Capture the cell that displays the provided text and extract its [x, y] central coordinate. 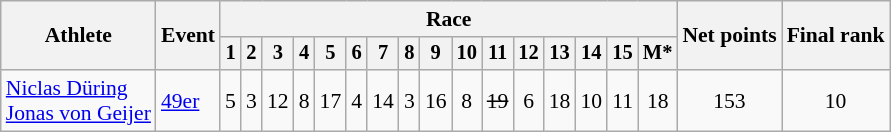
1 [230, 54]
2 [252, 54]
Net points [729, 36]
15 [622, 54]
19 [498, 100]
17 [331, 100]
Race [448, 19]
9 [436, 54]
7 [383, 54]
13 [560, 54]
153 [729, 100]
M* [658, 54]
Event [188, 36]
16 [436, 100]
Final rank [836, 36]
Niclas DüringJonas von Geijer [78, 100]
49er [188, 100]
Athlete [78, 36]
